Determine the (x, y) coordinate at the center of the cell enclosing the given text.  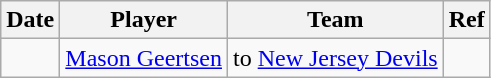
Ref (466, 20)
to New Jersey Devils (335, 58)
Player (144, 20)
Team (335, 20)
Mason Geertsen (144, 58)
Date (30, 20)
